Pinpoint the cell where the given text exists, returning its [x, y] midpoint coordinate. 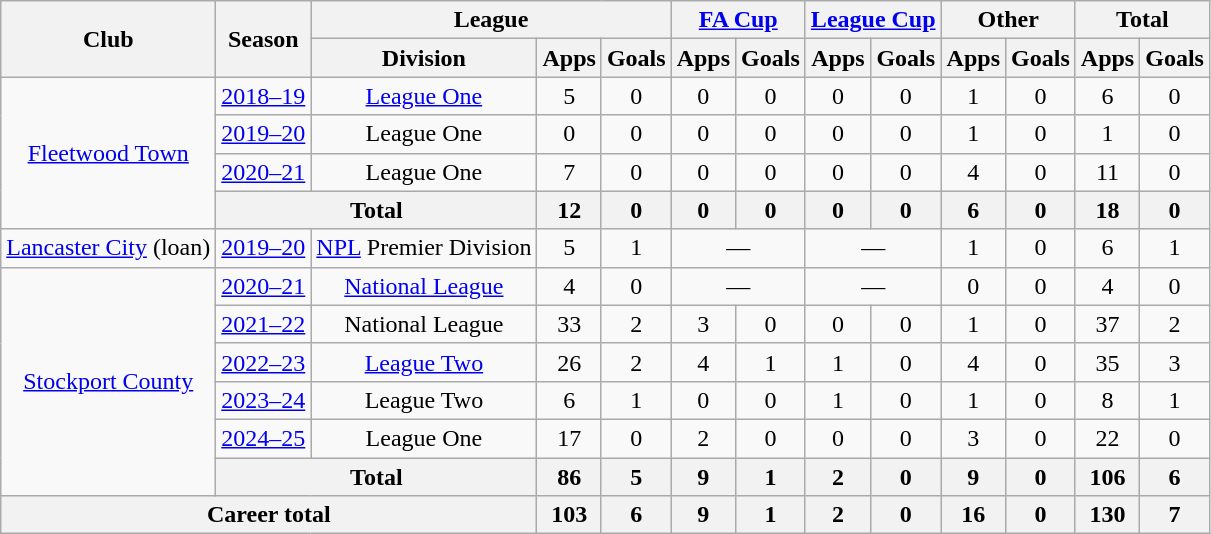
18 [1107, 210]
Lancaster City (loan) [108, 248]
NPL Premier Division [424, 248]
League Cup [873, 20]
Division [424, 58]
86 [569, 477]
22 [1107, 438]
17 [569, 438]
130 [1107, 515]
Stockport County [108, 381]
103 [569, 515]
Other [1008, 20]
12 [569, 210]
2024–25 [264, 438]
106 [1107, 477]
11 [1107, 172]
Career total [269, 515]
League [491, 20]
FA Cup [738, 20]
37 [1107, 324]
2023–24 [264, 400]
Season [264, 39]
Club [108, 39]
35 [1107, 362]
2018–19 [264, 96]
Fleetwood Town [108, 153]
2021–22 [264, 324]
2022–23 [264, 362]
16 [973, 515]
8 [1107, 400]
33 [569, 324]
26 [569, 362]
